For the text-containing cell, return its midpoint in (X, Y) coordinate format. 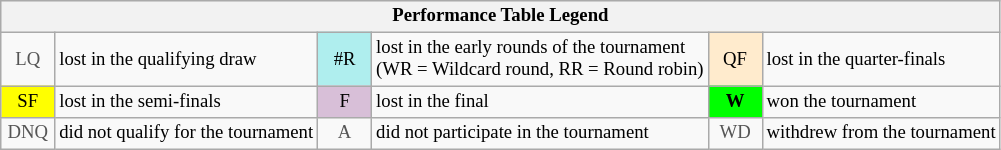
QF (735, 60)
lost in the semi-finals (186, 102)
lost in the qualifying draw (186, 60)
did not participate in the tournament (540, 134)
won the tournament (881, 102)
#R (345, 60)
lost in the quarter-finals (881, 60)
lost in the early rounds of the tournament(WR = Wildcard round, RR = Round robin) (540, 60)
did not qualify for the tournament (186, 134)
F (345, 102)
SF (28, 102)
W (735, 102)
DNQ (28, 134)
WD (735, 134)
LQ (28, 60)
Performance Table Legend (500, 16)
withdrew from the tournament (881, 134)
A (345, 134)
lost in the final (540, 102)
